Extract the [X, Y] coordinate from the center of the cell holding the provided text.  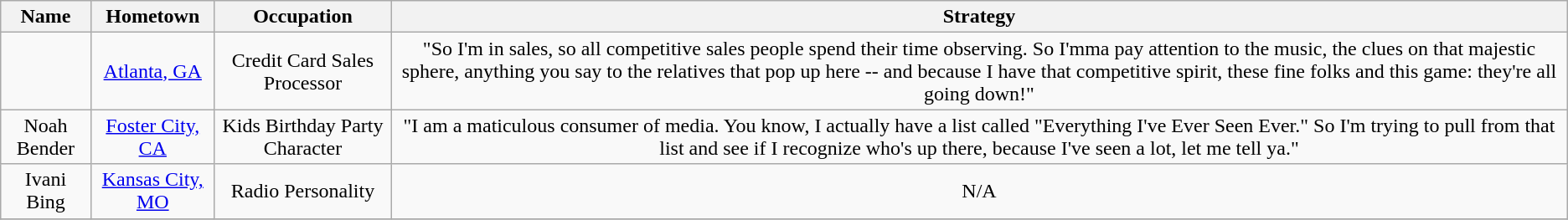
Name [45, 17]
Atlanta, GA [152, 71]
Credit Card Sales Processor [302, 71]
N/A [980, 191]
Kansas City, MO [152, 191]
Strategy [980, 17]
Kids Birthday Party Character [302, 137]
Radio Personality [302, 191]
Occupation [302, 17]
Foster City, CA [152, 137]
Ivani Bing [45, 191]
Noah Bender [45, 137]
Hometown [152, 17]
